Output the (x, y) coordinate of the center of the cell containing the given text.  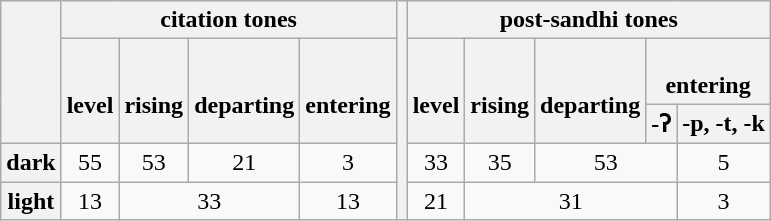
light (31, 201)
dark (31, 162)
5 (724, 162)
-p, -t, -k (724, 124)
citation tones (228, 20)
35 (500, 162)
55 (90, 162)
post-sandhi tones (588, 20)
-ʔ (662, 124)
31 (571, 201)
